Output the (X, Y) coordinate of the center of the cell containing the given text.  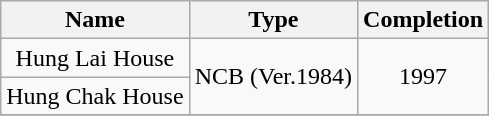
NCB (Ver.1984) (273, 77)
Name (95, 20)
Type (273, 20)
Hung Chak House (95, 96)
1997 (424, 77)
Hung Lai House (95, 58)
Completion (424, 20)
